Detect which cell encompasses the target text, then output its [x, y] center coordinate. 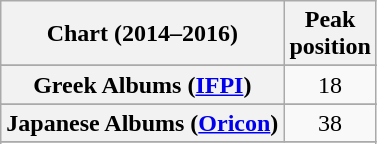
Peakposition [330, 34]
Japanese Albums (Oricon) [142, 123]
Greek Albums (IFPI) [142, 85]
Chart (2014–2016) [142, 34]
18 [330, 85]
38 [330, 123]
